Return [X, Y] of the center of cell containing provided text 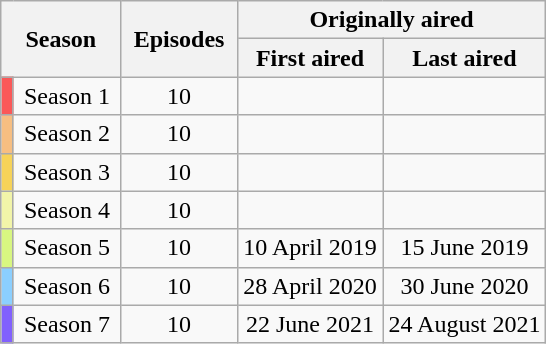
First aired [310, 58]
Season 1 [67, 96]
Season 6 [67, 286]
30 June 2020 [464, 286]
Season 7 [67, 324]
Episodes [179, 39]
Season 3 [67, 172]
Originally aired [392, 20]
Last aired [464, 58]
28 April 2020 [310, 286]
Season 4 [67, 210]
Season 2 [67, 134]
24 August 2021 [464, 324]
10 April 2019 [310, 248]
22 June 2021 [310, 324]
Season [61, 39]
Season 5 [67, 248]
15 June 2019 [464, 248]
